Extract the (x, y) coordinate from the center of the cell holding the provided text.  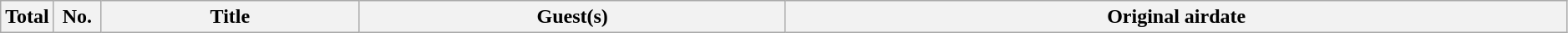
Original airdate (1176, 17)
Total (28, 17)
Title (230, 17)
Guest(s) (572, 17)
No. (77, 17)
